Provide the [X, Y] coordinate of the cell's center where the given text is located.  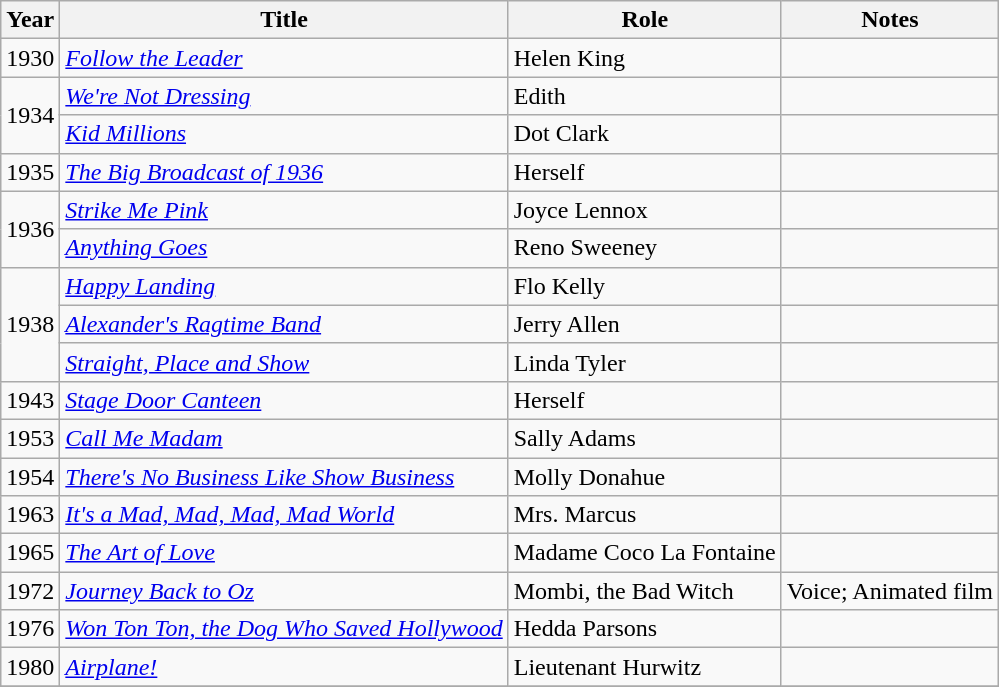
Stage Door Canteen [284, 400]
1930 [30, 58]
Molly Donahue [644, 477]
1954 [30, 477]
Voice; Animated film [890, 591]
There's No Business Like Show Business [284, 477]
Joyce Lennox [644, 210]
Mombi, the Bad Witch [644, 591]
The Art of Love [284, 553]
Sally Adams [644, 438]
Dot Clark [644, 134]
We're Not Dressing [284, 96]
1976 [30, 629]
Strike Me Pink [284, 210]
Flo Kelly [644, 286]
Year [30, 20]
1953 [30, 438]
Hedda Parsons [644, 629]
Happy Landing [284, 286]
Straight, Place and Show [284, 362]
1965 [30, 553]
Mrs. Marcus [644, 515]
1972 [30, 591]
Edith [644, 96]
Jerry Allen [644, 324]
Helen King [644, 58]
Won Ton Ton, the Dog Who Saved Hollywood [284, 629]
The Big Broadcast of 1936 [284, 172]
Notes [890, 20]
1980 [30, 667]
Airplane! [284, 667]
Title [284, 20]
It's a Mad, Mad, Mad, Mad World [284, 515]
Lieutenant Hurwitz [644, 667]
Alexander's Ragtime Band [284, 324]
1938 [30, 324]
1963 [30, 515]
Journey Back to Oz [284, 591]
1934 [30, 115]
1936 [30, 229]
1935 [30, 172]
Kid Millions [284, 134]
Call Me Madam [284, 438]
Follow the Leader [284, 58]
1943 [30, 400]
Role [644, 20]
Reno Sweeney [644, 248]
Madame Coco La Fontaine [644, 553]
Linda Tyler [644, 362]
Anything Goes [284, 248]
